Identify which cell holds the provided text, then report its [x, y] central coordinate. 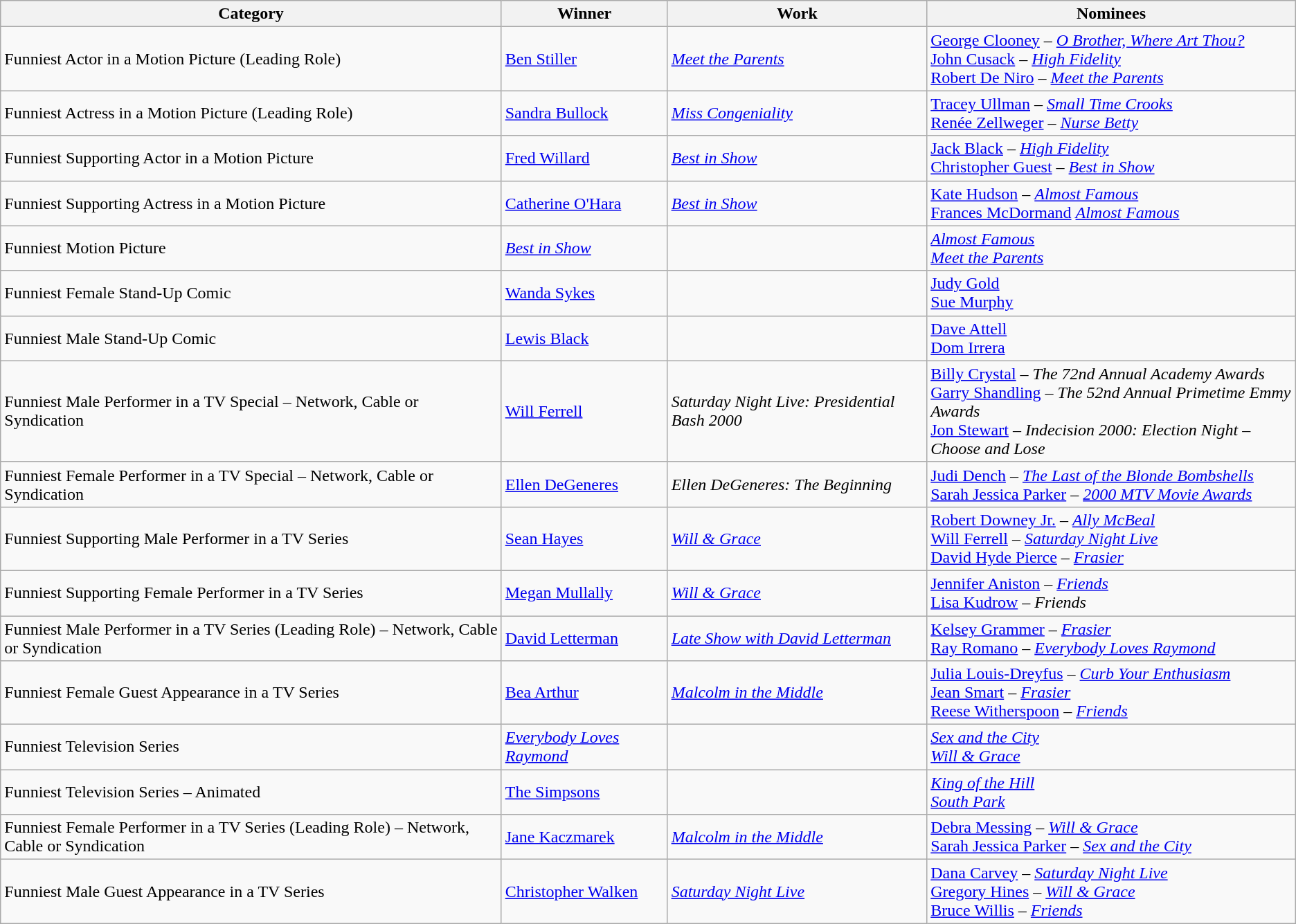
Kelsey Grammer – FrasierRay Romano – Everybody Loves Raymond [1112, 638]
Sandra Bullock [584, 114]
Funniest Male Performer in a TV Special – Network, Cable or Syndication [251, 411]
Ellen DeGeneres [584, 484]
Almost FamousMeet the Parents [1112, 248]
Jane Kaczmarek [584, 837]
Sex and the CityWill & Grace [1112, 748]
Fred Willard [584, 158]
Saturday Night Live [798, 891]
Sean Hayes [584, 538]
The Simpsons [584, 792]
Bea Arthur [584, 693]
Julia Louis-Dreyfus – Curb Your EnthusiasmJean Smart – FrasierReese Witherspoon – Friends [1112, 693]
Work [798, 14]
Funniest Female Performer in a TV Series (Leading Role) – Network, Cable or Syndication [251, 837]
Funniest Television Series – Animated [251, 792]
Funniest Supporting Male Performer in a TV Series [251, 538]
Judi Dench – The Last of the Blonde BombshellsSarah Jessica Parker – 2000 MTV Movie Awards [1112, 484]
Funniest Male Performer in a TV Series (Leading Role) – Network, Cable or Syndication [251, 638]
Jack Black – High FidelityChristopher Guest – Best in Show [1112, 158]
Miss Congeniality [798, 114]
Everybody Loves Raymond [584, 748]
Funniest Television Series [251, 748]
Funniest Supporting Female Performer in a TV Series [251, 592]
George Clooney – O Brother, Where Art Thou?John Cusack – High FidelityRobert De Niro – Meet the Parents [1112, 59]
David Letterman [584, 638]
Meet the Parents [798, 59]
Ben Stiller [584, 59]
Winner [584, 14]
Nominees [1112, 14]
King of the HillSouth Park [1112, 792]
Funniest Male Stand-Up Comic [251, 338]
Catherine O'Hara [584, 203]
Ellen DeGeneres: The Beginning [798, 484]
Megan Mullally [584, 592]
Dana Carvey – Saturday Night LiveGregory Hines – Will & GraceBruce Willis – Friends [1112, 891]
Dave AttellDom Irrera [1112, 338]
Funniest Female Stand-Up Comic [251, 293]
Funniest Supporting Actress in a Motion Picture [251, 203]
Funniest Actor in a Motion Picture (Leading Role) [251, 59]
Funniest Actress in a Motion Picture (Leading Role) [251, 114]
Robert Downey Jr. – Ally McBealWill Ferrell – Saturday Night LiveDavid Hyde Pierce – Frasier [1112, 538]
Judy GoldSue Murphy [1112, 293]
Lewis Black [584, 338]
Funniest Female Performer in a TV Special – Network, Cable or Syndication [251, 484]
Funniest Supporting Actor in a Motion Picture [251, 158]
Will Ferrell [584, 411]
Funniest Motion Picture [251, 248]
Christopher Walken [584, 891]
Category [251, 14]
Kate Hudson – Almost FamousFrances McDormand Almost Famous [1112, 203]
Tracey Ullman – Small Time CrooksRenée Zellweger – Nurse Betty [1112, 114]
Debra Messing – Will & GraceSarah Jessica Parker – Sex and the City [1112, 837]
Funniest Female Guest Appearance in a TV Series [251, 693]
Saturday Night Live: Presidential Bash 2000 [798, 411]
Jennifer Aniston – FriendsLisa Kudrow – Friends [1112, 592]
Funniest Male Guest Appearance in a TV Series [251, 891]
Wanda Sykes [584, 293]
Late Show with David Letterman [798, 638]
